Locate the cell with the specified text and output its [X, Y] center coordinate. 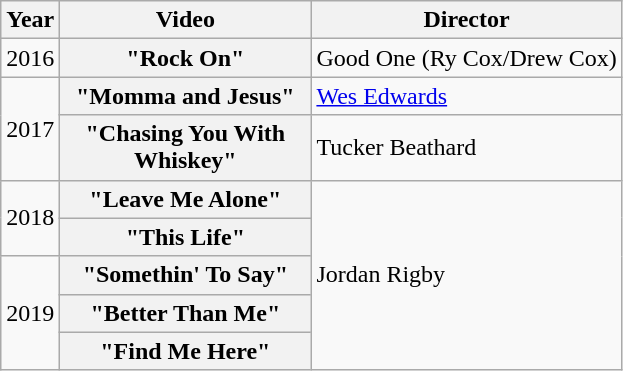
Good One (Ry Cox/Drew Cox) [466, 58]
Tucker Beathard [466, 148]
2019 [30, 313]
2016 [30, 58]
"Somethin' To Say" [186, 275]
Year [30, 20]
"Momma and Jesus" [186, 96]
"Rock On" [186, 58]
Video [186, 20]
"Better Than Me" [186, 313]
2018 [30, 218]
Director [466, 20]
"This Life" [186, 237]
"Find Me Here" [186, 351]
"Chasing You With Whiskey" [186, 148]
Wes Edwards [466, 96]
2017 [30, 128]
"Leave Me Alone" [186, 199]
Jordan Rigby [466, 275]
